Detect which cell encompasses the target text, then output its [x, y] center coordinate. 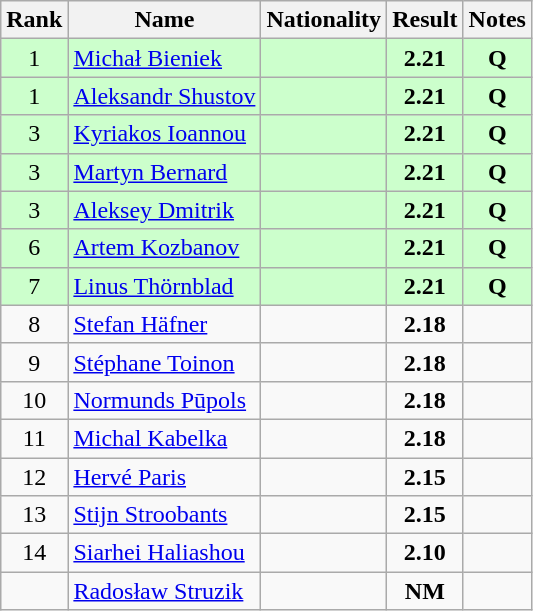
Martyn Bernard [164, 172]
7 [34, 286]
10 [34, 400]
12 [34, 477]
Kyriakos Ioannou [164, 134]
Nationality [324, 20]
Stéphane Toinon [164, 362]
9 [34, 362]
Result [425, 20]
Michał Bieniek [164, 58]
NM [425, 591]
Aleksey Dmitrik [164, 210]
Stefan Häfner [164, 324]
14 [34, 553]
11 [34, 438]
6 [34, 248]
Notes [497, 20]
Aleksandr Shustov [164, 96]
Linus Thörnblad [164, 286]
Siarhei Haliashou [164, 553]
Radosław Struzik [164, 591]
2.10 [425, 553]
Michal Kabelka [164, 438]
Normunds Pūpols [164, 400]
8 [34, 324]
13 [34, 515]
Rank [34, 20]
Hervé Paris [164, 477]
Artem Kozbanov [164, 248]
Stijn Stroobants [164, 515]
Name [164, 20]
